Output the [x, y] coordinate of the center of the cell containing the given text.  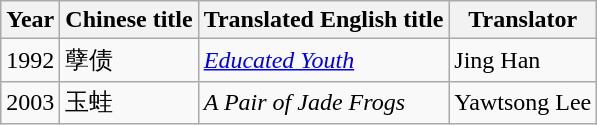
Educated Youth [324, 60]
A Pair of Jade Frogs [324, 102]
Translated English title [324, 20]
Chinese title [129, 20]
玉蛙 [129, 102]
2003 [30, 102]
Year [30, 20]
Jing Han [523, 60]
Translator [523, 20]
Yawtsong Lee [523, 102]
孽债 [129, 60]
1992 [30, 60]
